Provide the (X, Y) coordinate of the cell's center where the given text is located.  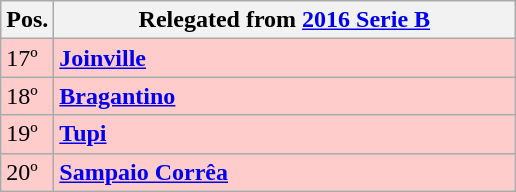
19º (28, 134)
Relegated from 2016 Serie B (284, 20)
20º (28, 172)
Bragantino (284, 96)
17º (28, 58)
Pos. (28, 20)
Joinville (284, 58)
Sampaio Corrêa (284, 172)
Tupi (284, 134)
18º (28, 96)
